Pinpoint the cell where the given text exists, returning its (X, Y) midpoint coordinate. 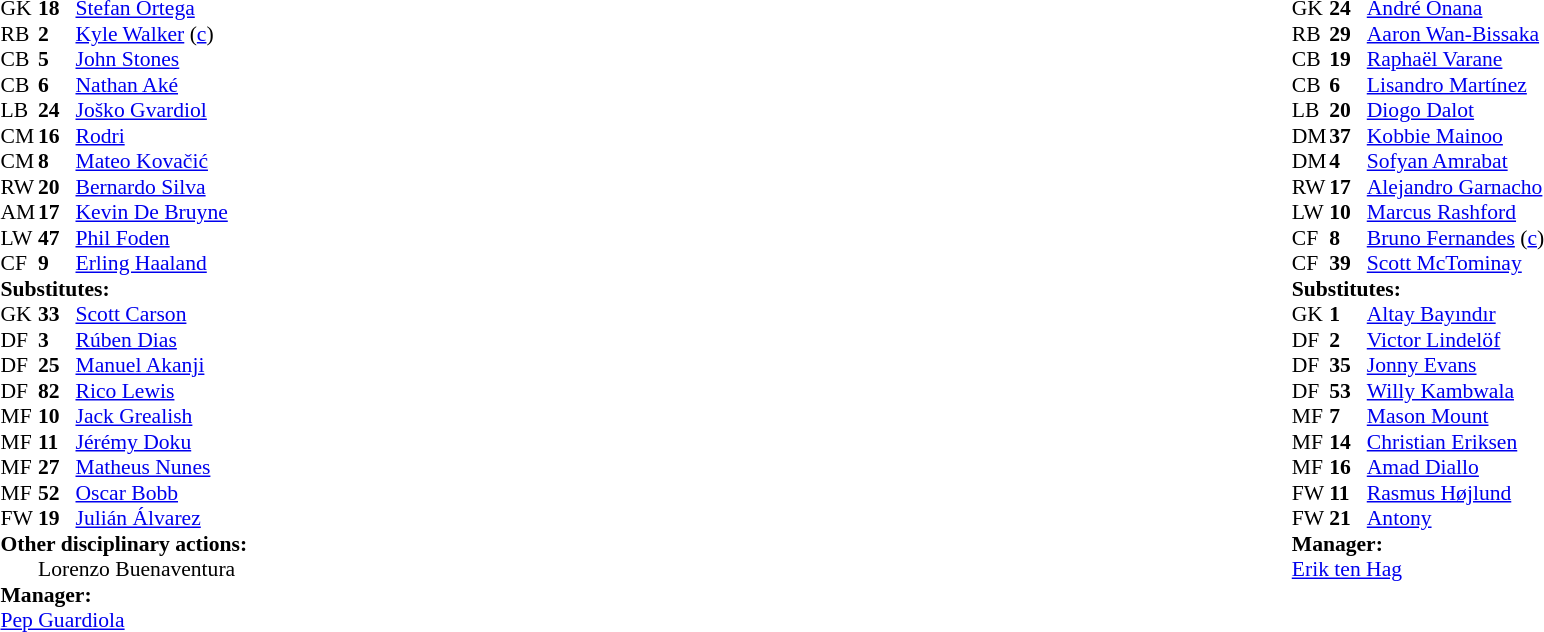
37 (1348, 136)
Rodri (162, 136)
Altay Bayındır (1456, 315)
John Stones (162, 59)
14 (1348, 442)
4 (1348, 161)
Julián Álvarez (162, 519)
Raphaël Varane (1456, 59)
7 (1348, 417)
Kyle Walker (c) (162, 34)
Alejandro Garnacho (1456, 187)
AM (19, 213)
53 (1348, 391)
Oscar Bobb (162, 493)
Manuel Akanji (162, 365)
Marcus Rashford (1456, 213)
Phil Foden (162, 238)
Willy Kambwala (1456, 391)
Bruno Fernandes (c) (1456, 238)
Jack Grealish (162, 417)
Kobbie Mainoo (1456, 136)
24 (57, 111)
27 (57, 467)
Rasmus Højlund (1456, 493)
29 (1348, 34)
9 (57, 263)
Erling Haaland (162, 263)
Scott McTominay (1456, 263)
35 (1348, 365)
33 (57, 315)
Victor Lindelöf (1456, 340)
Mateo Kovačić (162, 161)
Lorenzo Buenaventura (142, 569)
Bernardo Silva (162, 187)
25 (57, 365)
Sofyan Amrabat (1456, 161)
Nathan Aké (162, 85)
21 (1348, 519)
1 (1348, 315)
Erik ten Hag (1418, 569)
Kevin De Bruyne (162, 213)
39 (1348, 263)
Christian Eriksen (1456, 442)
47 (57, 238)
Matheus Nunes (162, 467)
3 (57, 340)
Jérémy Doku (162, 442)
Aaron Wan-Bissaka (1456, 34)
Scott Carson (162, 315)
Rico Lewis (162, 391)
Lisandro Martínez (1456, 85)
Mason Mount (1456, 417)
52 (57, 493)
Rúben Dias (162, 340)
Antony (1456, 519)
Jonny Evans (1456, 365)
Diogo Dalot (1456, 111)
5 (57, 59)
Amad Diallo (1456, 467)
Other disciplinary actions: (124, 544)
82 (57, 391)
Joško Gvardiol (162, 111)
